Provide the (X, Y) coordinate of the cell's center where the given text is located.  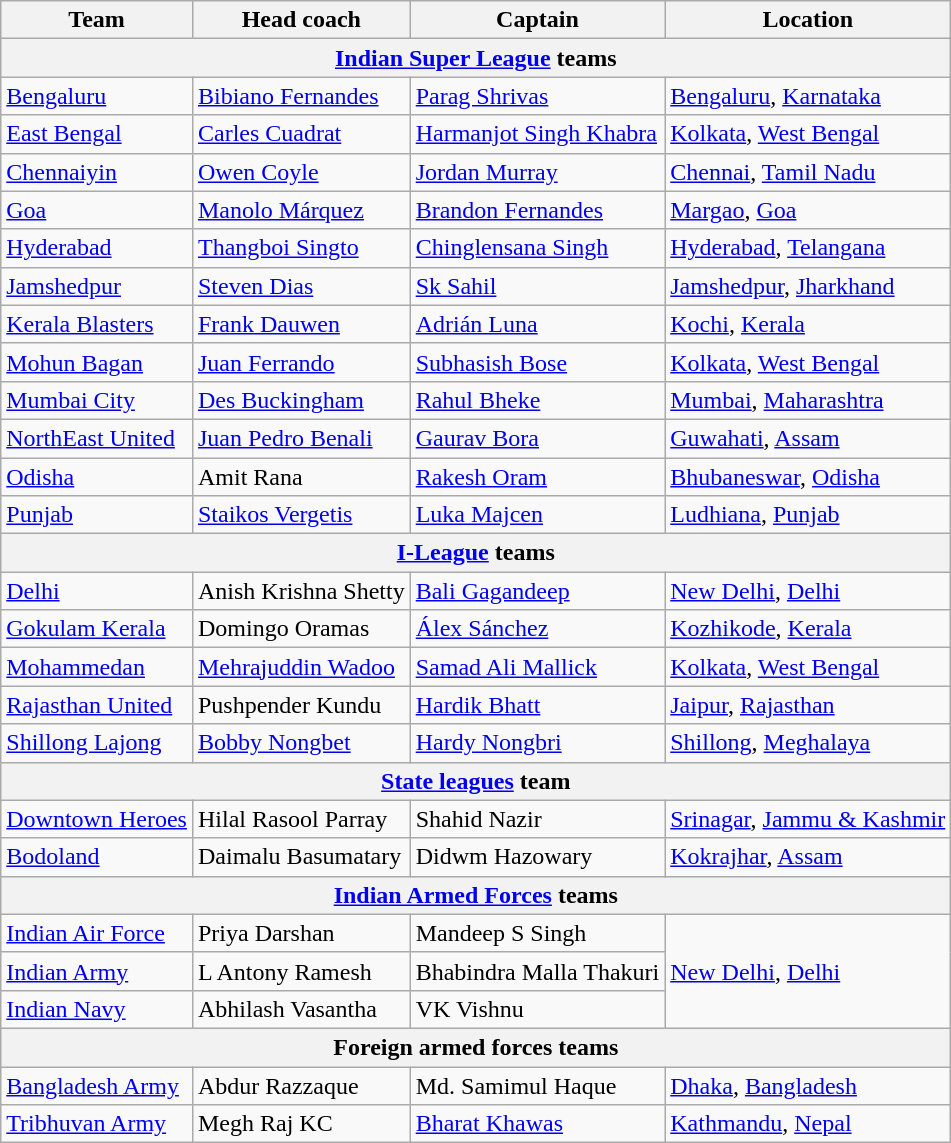
Hyderabad, Telangana (808, 248)
Bhubaneswar, Odisha (808, 477)
Head coach (301, 20)
Jaipur, Rajasthan (808, 705)
Subhasish Bose (538, 362)
Bhabindra Malla Thakuri (538, 971)
Jamshedpur (97, 286)
Carles Cuadrat (301, 134)
Sk Sahil (538, 286)
Bengaluru, Karnataka (808, 96)
Owen Coyle (301, 172)
Team (97, 20)
Bodoland (97, 857)
Brandon Fernandes (538, 210)
Daimalu Basumatary (301, 857)
Kozhikode, Kerala (808, 629)
State leagues team (476, 781)
Srinagar, Jammu & Kashmir (808, 819)
Luka Majcen (538, 515)
Hyderabad (97, 248)
Shillong Lajong (97, 743)
Chinglensana Singh (538, 248)
Foreign armed forces teams (476, 1047)
Des Buckingham (301, 400)
Megh Raj KC (301, 1124)
Adrián Luna (538, 324)
Tribhuvan Army (97, 1124)
Downtown Heroes (97, 819)
Thangboi Singto (301, 248)
Bengaluru (97, 96)
Bibiano Fernandes (301, 96)
Hardik Bhatt (538, 705)
Juan Ferrando (301, 362)
Álex Sánchez (538, 629)
Didwm Hazowary (538, 857)
Gaurav Bora (538, 438)
Staikos Vergetis (301, 515)
Bharat Khawas (538, 1124)
Kokrajhar, Assam (808, 857)
Steven Dias (301, 286)
Bali Gagandeep (538, 591)
Indian Navy (97, 1009)
Domingo Oramas (301, 629)
Kerala Blasters (97, 324)
Mehrajuddin Wadoo (301, 667)
Anish Krishna Shetty (301, 591)
Hardy Nongbri (538, 743)
Samad Ali Mallick (538, 667)
Odisha (97, 477)
Mumbai, Maharashtra (808, 400)
Guwahati, Assam (808, 438)
Rahul Bheke (538, 400)
Jamshedpur, Jharkhand (808, 286)
Frank Dauwen (301, 324)
L Antony Ramesh (301, 971)
Margao, Goa (808, 210)
Indian Air Force (97, 933)
Shahid Nazir (538, 819)
Rajasthan United (97, 705)
Mohun Bagan (97, 362)
Indian Armed Forces teams (476, 895)
Chennai, Tamil Nadu (808, 172)
Priya Darshan (301, 933)
East Bengal (97, 134)
Abdur Razzaque (301, 1085)
Chennaiyin (97, 172)
Location (808, 20)
Md. Samimul Haque (538, 1085)
Harmanjot Singh Khabra (538, 134)
Captain (538, 20)
Pushpender Kundu (301, 705)
Dhaka, Bangladesh (808, 1085)
Shillong, Meghalaya (808, 743)
NorthEast United (97, 438)
Parag Shrivas (538, 96)
Indian Army (97, 971)
Kathmandu, Nepal (808, 1124)
Mandeep S Singh (538, 933)
Mohammedan (97, 667)
Bangladesh Army (97, 1085)
Goa (97, 210)
VK Vishnu (538, 1009)
I-League teams (476, 553)
Bobby Nongbet (301, 743)
Amit Rana (301, 477)
Gokulam Kerala (97, 629)
Kochi, Kerala (808, 324)
Manolo Márquez (301, 210)
Abhilash Vasantha (301, 1009)
Mumbai City (97, 400)
Ludhiana, Punjab (808, 515)
Juan Pedro Benali (301, 438)
Rakesh Oram (538, 477)
Jordan Murray (538, 172)
Hilal Rasool Parray (301, 819)
Delhi (97, 591)
Punjab (97, 515)
Indian Super League teams (476, 58)
